Search for the cell housing the specified text and yield its [x, y] center coordinate. 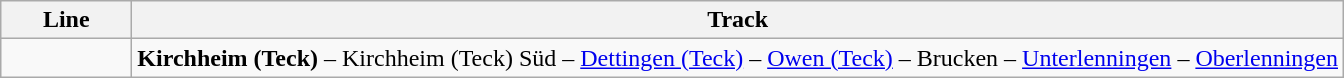
Kirchheim (Teck) – Kirchheim (Teck) Süd – Dettingen (Teck) – Owen (Teck) – Brucken – Unterlenningen – Oberlenningen [738, 58]
Line [66, 20]
Track [738, 20]
